Return [x, y] of the center of cell containing provided text 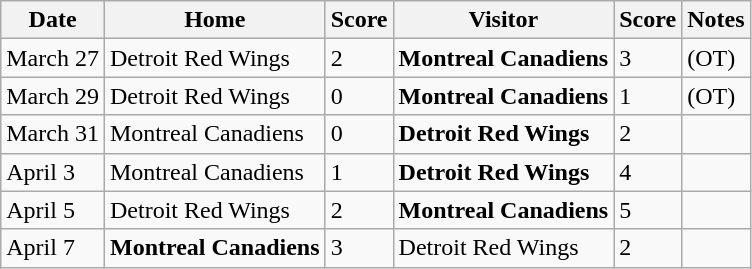
April 7 [53, 248]
4 [648, 172]
Notes [716, 20]
March 29 [53, 96]
April 5 [53, 210]
Visitor [504, 20]
Home [214, 20]
March 27 [53, 58]
April 3 [53, 172]
5 [648, 210]
March 31 [53, 134]
Date [53, 20]
